Determine the [X, Y] coordinate at the center of the cell enclosing the given text.  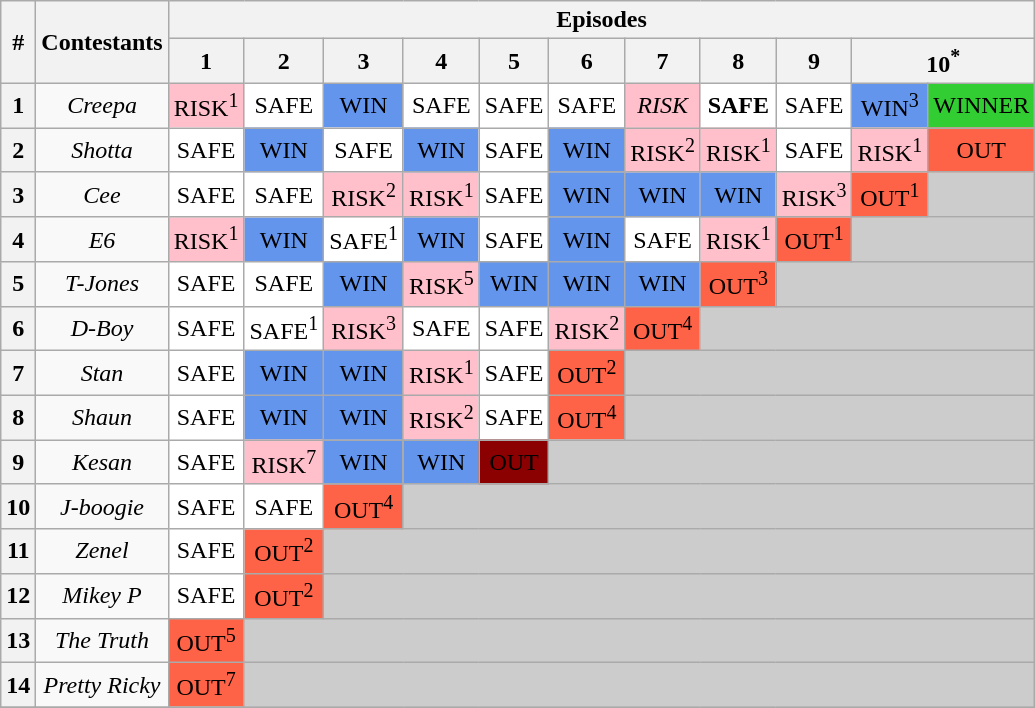
10* [944, 62]
RISK [663, 106]
WINNER [982, 106]
OUT7 [206, 686]
10 [18, 506]
Shotta [102, 150]
OUT3 [738, 284]
D-Boy [102, 328]
Pretty Ricky [102, 686]
# [18, 42]
RISK5 [441, 284]
RISK7 [284, 462]
11 [18, 552]
The Truth [102, 640]
Zenel [102, 552]
J-boogie [102, 506]
12 [18, 596]
Kesan [102, 462]
OUT5 [206, 640]
Creepa [102, 106]
E6 [102, 240]
Contestants [102, 42]
14 [18, 686]
Cee [102, 194]
WIN3 [890, 106]
Shaun [102, 418]
Mikey P [102, 596]
T-Jones [102, 284]
13 [18, 640]
Stan [102, 374]
Episodes [602, 20]
